From the cell containing the given text, extract its center point as [X, Y] coordinate. 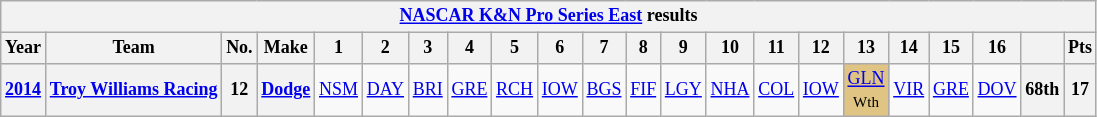
DAY [385, 90]
6 [560, 48]
5 [515, 48]
3 [428, 48]
17 [1080, 90]
Dodge [286, 90]
8 [644, 48]
VIR [909, 90]
GLNWth [866, 90]
Troy Williams Racing [133, 90]
COL [776, 90]
16 [997, 48]
68th [1042, 90]
13 [866, 48]
BGS [604, 90]
BRI [428, 90]
Make [286, 48]
No. [240, 48]
4 [470, 48]
Pts [1080, 48]
LGY [683, 90]
9 [683, 48]
NASCAR K&N Pro Series East results [548, 16]
7 [604, 48]
FIF [644, 90]
NSM [339, 90]
14 [909, 48]
DOV [997, 90]
15 [952, 48]
Team [133, 48]
1 [339, 48]
NHA [730, 90]
Year [24, 48]
2014 [24, 90]
10 [730, 48]
2 [385, 48]
11 [776, 48]
RCH [515, 90]
